Return [x, y] of the center of cell containing provided text 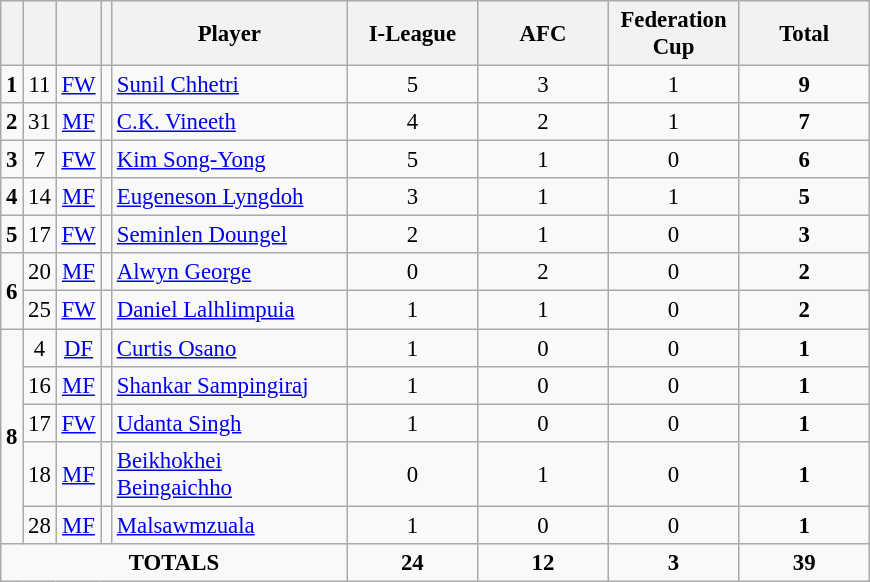
Kim Song-Yong [229, 160]
DF [78, 348]
Curtis Osano [229, 348]
25 [40, 310]
Udanta Singh [229, 423]
39 [804, 563]
12 [544, 563]
Shankar Sampingiraj [229, 385]
Eugeneson Lyngdoh [229, 197]
18 [40, 474]
20 [40, 273]
Federation Cup [674, 34]
C.K. Vineeth [229, 122]
28 [40, 525]
Alwyn George [229, 273]
8 [12, 436]
Total [804, 34]
Seminlen Doungel [229, 235]
14 [40, 197]
Daniel Lalhlimpuia [229, 310]
31 [40, 122]
11 [40, 85]
I-League [412, 34]
AFC [544, 34]
Malsawmzuala [229, 525]
24 [412, 563]
9 [804, 85]
Beikhokhei Beingaichho [229, 474]
Player [229, 34]
Sunil Chhetri [229, 85]
16 [40, 385]
TOTALS [174, 563]
